Identify which cell holds the provided text, then report its (X, Y) central coordinate. 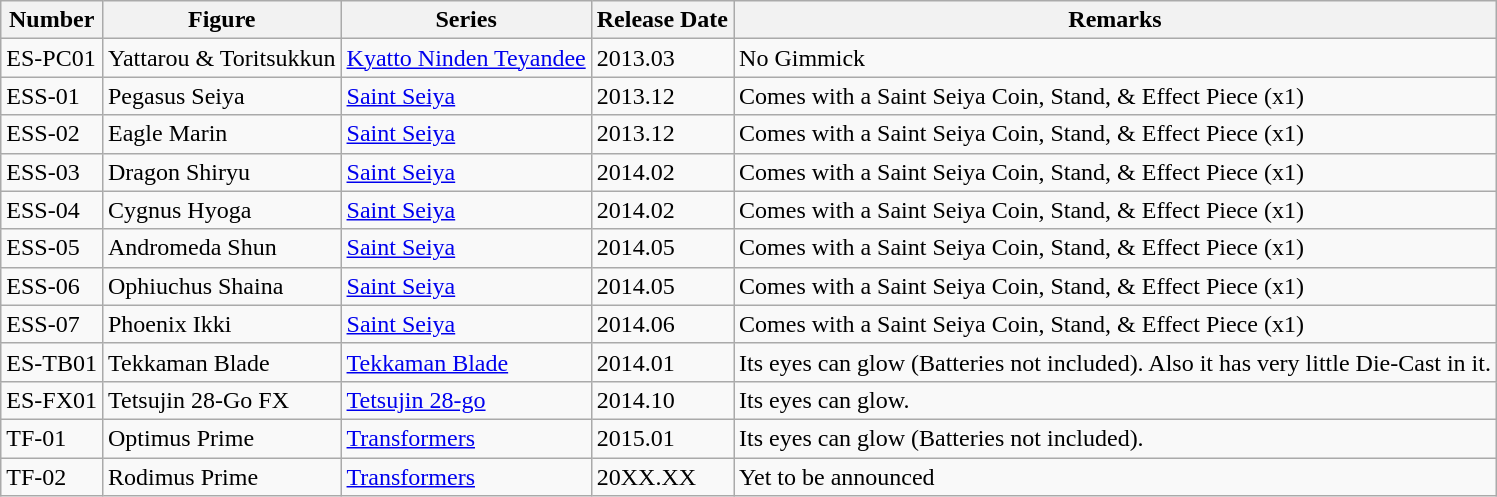
ES-TB01 (52, 362)
TF-02 (52, 477)
ES-PC01 (52, 58)
Tetsujin 28-Go FX (222, 400)
Kyatto Ninden Teyandee (466, 58)
Optimus Prime (222, 438)
2015.01 (662, 438)
ESS-03 (52, 172)
Rodimus Prime (222, 477)
Cygnus Hyoga (222, 210)
Phoenix Ikki (222, 324)
2014.06 (662, 324)
Yattarou & Toritsukkun (222, 58)
TF-01 (52, 438)
Yet to be announced (1116, 477)
ESS-06 (52, 286)
Eagle Marin (222, 134)
Number (52, 20)
No Gimmick (1116, 58)
2014.10 (662, 400)
ESS-02 (52, 134)
ESS-05 (52, 248)
Tetsujin 28-go (466, 400)
2013.03 (662, 58)
ESS-01 (52, 96)
2014.01 (662, 362)
Its eyes can glow (Batteries not included). Also it has very little Die-Cast in it. (1116, 362)
Series (466, 20)
Release Date (662, 20)
Its eyes can glow. (1116, 400)
20XX.XX (662, 477)
ES-FX01 (52, 400)
Pegasus Seiya (222, 96)
Its eyes can glow (Batteries not included). (1116, 438)
Ophiuchus Shaina (222, 286)
Figure (222, 20)
Remarks (1116, 20)
Dragon Shiryu (222, 172)
ESS-07 (52, 324)
ESS-04 (52, 210)
Andromeda Shun (222, 248)
